From the cell containing the given text, extract its center point as [X, Y] coordinate. 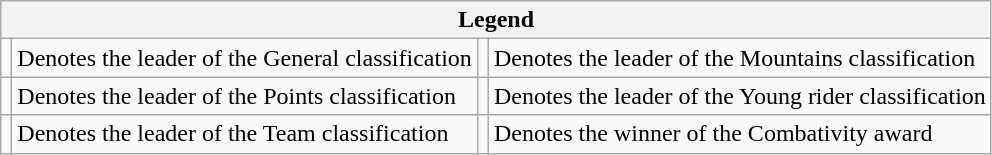
Denotes the leader of the Young rider classification [740, 96]
Denotes the leader of the Team classification [245, 134]
Denotes the leader of the General classification [245, 58]
Denotes the winner of the Combativity award [740, 134]
Denotes the leader of the Mountains classification [740, 58]
Denotes the leader of the Points classification [245, 96]
Legend [496, 20]
